Find where the given text appears and provide that cell's center as (x, y) coordinate. 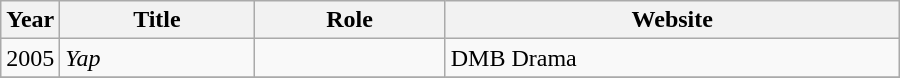
Yap (157, 58)
Year (30, 20)
Title (157, 20)
Role (350, 20)
Website (672, 20)
DMB Drama (672, 58)
2005 (30, 58)
